Provide the [x, y] coordinate of the cell's center where the given text is located.  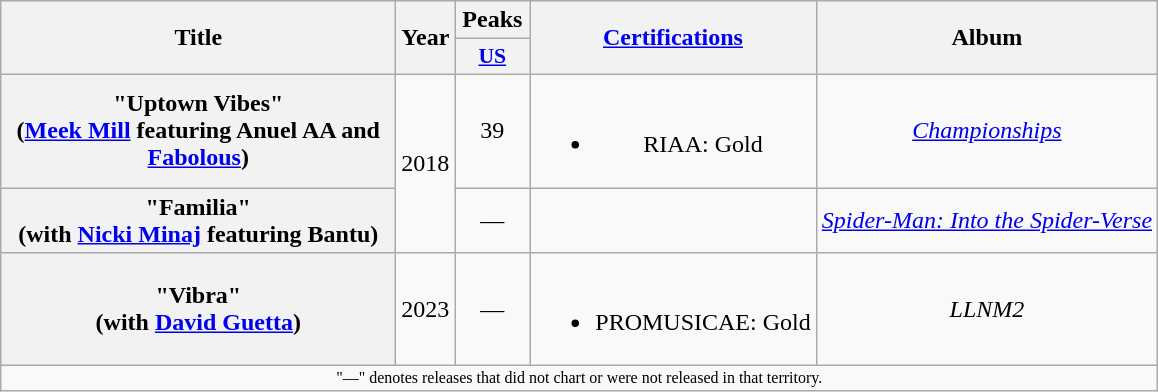
US [492, 57]
2023 [426, 310]
39 [492, 130]
2018 [426, 163]
Peaks [492, 20]
"—" denotes releases that did not chart or were not released in that territory. [580, 378]
"Vibra"(with David Guetta) [198, 310]
Year [426, 38]
"Uptown Vibes"(Meek Mill featuring Anuel AA and Fabolous) [198, 130]
"Familia"(with Nicki Minaj featuring Bantu) [198, 220]
PROMUSICAE: Gold [673, 310]
LLNM2 [986, 310]
Title [198, 38]
Album [986, 38]
RIAA: Gold [673, 130]
Championships [986, 130]
Spider-Man: Into the Spider-Verse [986, 220]
Certifications [673, 38]
